Determine the [X, Y] coordinate at the center of the cell enclosing the given text.  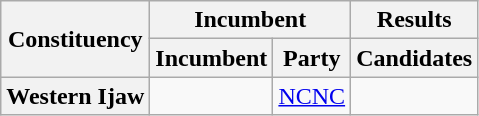
Party [312, 58]
NCNC [312, 96]
Candidates [414, 58]
Constituency [76, 39]
Results [414, 20]
Western Ijaw [76, 96]
